For the text-containing cell, return its midpoint in (x, y) coordinate format. 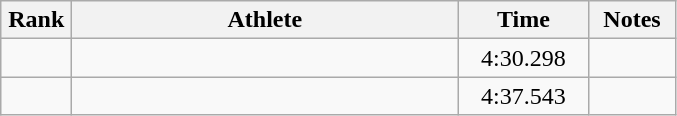
Time (524, 20)
4:30.298 (524, 58)
Athlete (265, 20)
4:37.543 (524, 96)
Rank (36, 20)
Notes (632, 20)
